Locate the cell with the specified text and output its [x, y] center coordinate. 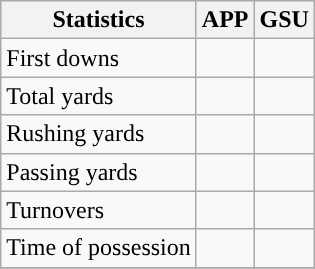
Statistics [99, 20]
First downs [99, 58]
GSU [284, 20]
Passing yards [99, 172]
Total yards [99, 96]
Turnovers [99, 210]
APP [225, 20]
Rushing yards [99, 134]
Time of possession [99, 248]
